Determine the (x, y) coordinate at the center of the cell enclosing the given text.  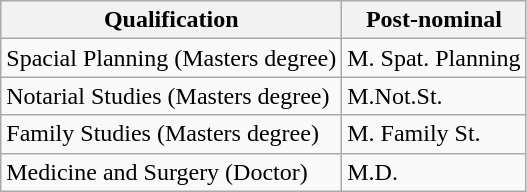
Notarial Studies (Masters degree) (172, 96)
Qualification (172, 20)
M. Spat. Planning (434, 58)
M.Not.St. (434, 96)
Family Studies (Masters degree) (172, 134)
Spacial Planning (Masters degree) (172, 58)
Post-nominal (434, 20)
M. Family St. (434, 134)
Medicine and Surgery (Doctor) (172, 172)
M.D. (434, 172)
